Search for the cell housing the specified text and yield its (x, y) center coordinate. 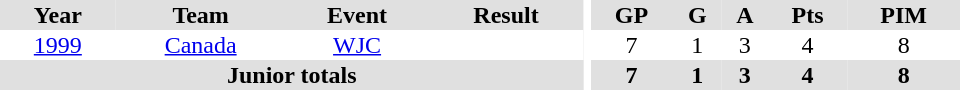
Junior totals (292, 75)
Canada (201, 45)
WJC (358, 45)
GP (631, 15)
G (698, 15)
A (745, 15)
Year (58, 15)
Pts (808, 15)
1999 (58, 45)
PIM (904, 15)
Event (358, 15)
Result (506, 15)
Team (201, 15)
